Return the [x, y] coordinate for the center point of the cell that contains the specified text.  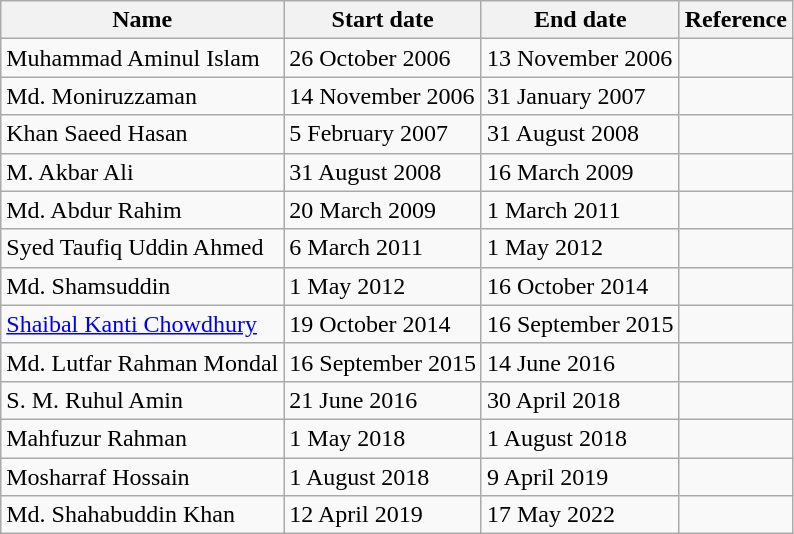
Syed Taufiq Uddin Ahmed [142, 248]
Start date [383, 20]
Md. Moniruzzaman [142, 96]
13 November 2006 [580, 58]
20 March 2009 [383, 210]
Muhammad Aminul Islam [142, 58]
1 March 2011 [580, 210]
End date [580, 20]
S. M. Ruhul Amin [142, 400]
5 February 2007 [383, 134]
14 November 2006 [383, 96]
M. Akbar Ali [142, 172]
21 June 2016 [383, 400]
17 May 2022 [580, 515]
Mahfuzur Rahman [142, 438]
16 March 2009 [580, 172]
26 October 2006 [383, 58]
Mosharraf Hossain [142, 477]
30 April 2018 [580, 400]
Khan Saeed Hasan [142, 134]
Md. Lutfar Rahman Mondal [142, 362]
Name [142, 20]
31 January 2007 [580, 96]
Reference [736, 20]
16 October 2014 [580, 286]
Shaibal Kanti Chowdhury [142, 324]
9 April 2019 [580, 477]
14 June 2016 [580, 362]
Md. Shahabuddin Khan [142, 515]
Md. Shamsuddin [142, 286]
1 May 2018 [383, 438]
12 April 2019 [383, 515]
Md. Abdur Rahim [142, 210]
19 October 2014 [383, 324]
6 March 2011 [383, 248]
